Return the [x, y] coordinate for the center point of the cell that contains the specified text.  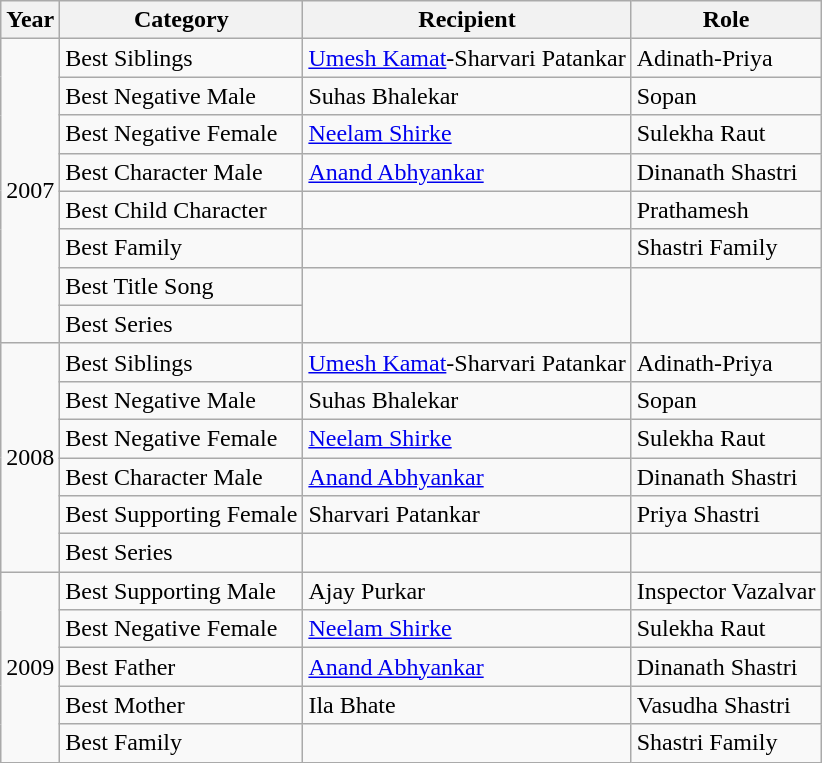
2007 [30, 191]
Ila Bhate [467, 705]
Best Father [182, 667]
Best Title Song [182, 286]
2009 [30, 667]
Inspector Vazalvar [726, 591]
Vasudha Shastri [726, 705]
Sharvari Patankar [467, 515]
Recipient [467, 20]
2008 [30, 457]
Category [182, 20]
Ajay Purkar [467, 591]
Prathamesh [726, 210]
Best Supporting Male [182, 591]
Role [726, 20]
Priya Shastri [726, 515]
Year [30, 20]
Best Child Character [182, 210]
Best Supporting Female [182, 515]
Best Mother [182, 705]
